Provide the [x, y] coordinate of the cell's center where the given text is located.  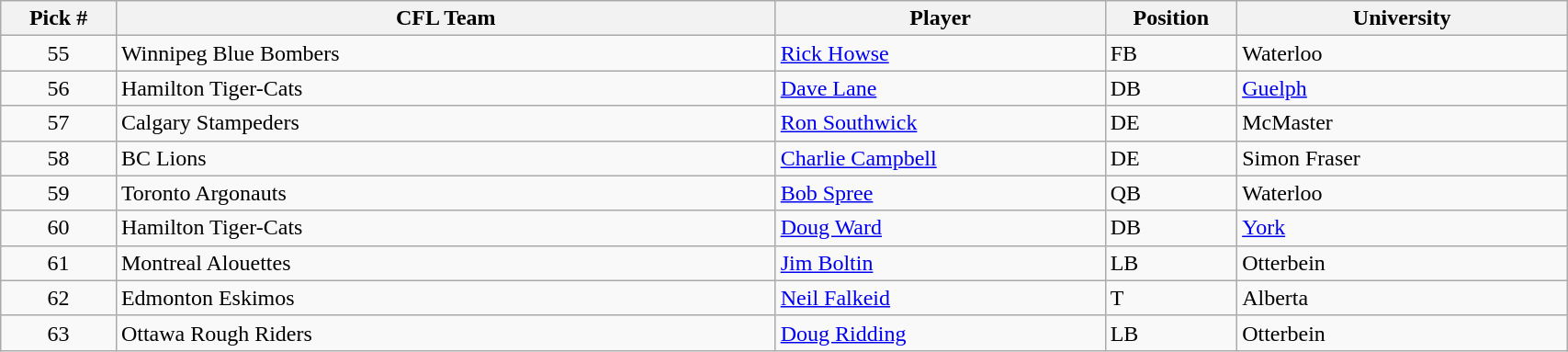
Pick # [59, 18]
Ron Southwick [941, 123]
Charlie Campbell [941, 158]
Montreal Alouettes [446, 263]
Calgary Stampeders [446, 123]
56 [59, 88]
BC Lions [446, 158]
Player [941, 18]
Dave Lane [941, 88]
Guelph [1402, 88]
FB [1171, 53]
57 [59, 123]
McMaster [1402, 123]
Doug Ridding [941, 333]
Winnipeg Blue Bombers [446, 53]
Ottawa Rough Riders [446, 333]
Rick Howse [941, 53]
Neil Falkeid [941, 298]
55 [59, 53]
62 [59, 298]
QB [1171, 193]
CFL Team [446, 18]
Position [1171, 18]
Alberta [1402, 298]
University [1402, 18]
59 [59, 193]
Doug Ward [941, 228]
Simon Fraser [1402, 158]
Bob Spree [941, 193]
58 [59, 158]
Jim Boltin [941, 263]
York [1402, 228]
T [1171, 298]
61 [59, 263]
Toronto Argonauts [446, 193]
Edmonton Eskimos [446, 298]
60 [59, 228]
63 [59, 333]
